Provide the (X, Y) coordinate of the cell's center where the given text is located.  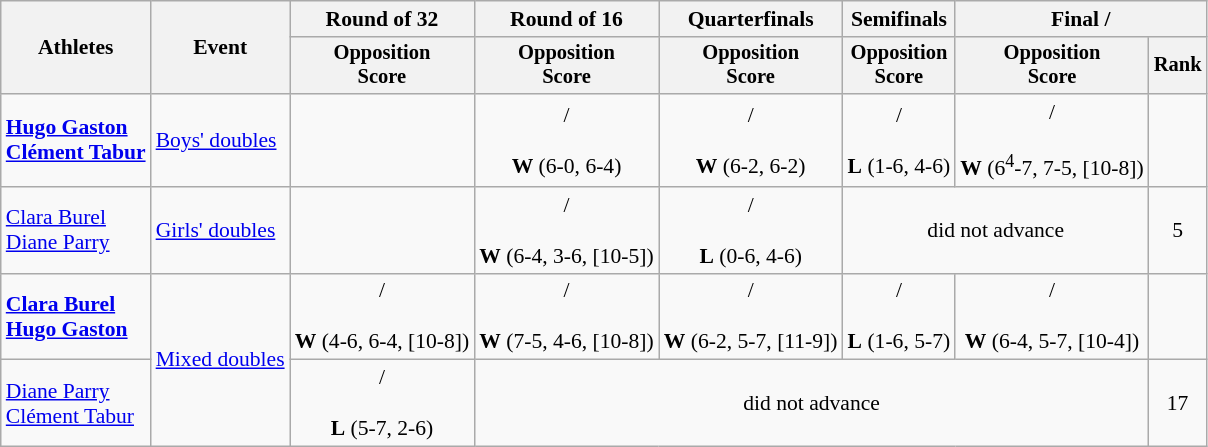
/W (6-2, 5-7, [11-9]) (751, 316)
/L (1-6, 5-7) (900, 316)
/L (1-6, 4-6) (900, 140)
Quarterfinals (751, 19)
Rank (1178, 66)
17 (1178, 404)
Hugo GastonClément Tabur (76, 140)
Final / (1080, 19)
Clara BurelDiane Parry (76, 230)
Girls' doubles (220, 230)
5 (1178, 230)
Athletes (76, 48)
/W (6-2, 6-2) (751, 140)
/W (6-4, 3-6, [10-5]) (566, 230)
Mixed doubles (220, 360)
Semifinals (900, 19)
/W (6-4, 5-7, [10-4]) (1052, 316)
Round of 16 (566, 19)
/W (64-7, 7-5, [10-8]) (1052, 140)
/L (5-7, 2-6) (382, 404)
Round of 32 (382, 19)
Clara BurelHugo Gaston (76, 316)
/W (6-0, 6-4) (566, 140)
Diane ParryClément Tabur (76, 404)
/L (0-6, 4-6) (751, 230)
Event (220, 48)
/W (7-5, 4-6, [10-8]) (566, 316)
/W (4-6, 6-4, [10-8]) (382, 316)
Boys' doubles (220, 140)
